For the text-containing cell, return its midpoint in (x, y) coordinate format. 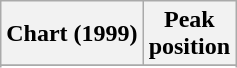
Peakposition (189, 34)
Chart (1999) (72, 34)
